From the cell containing the given text, extract its center point as (x, y) coordinate. 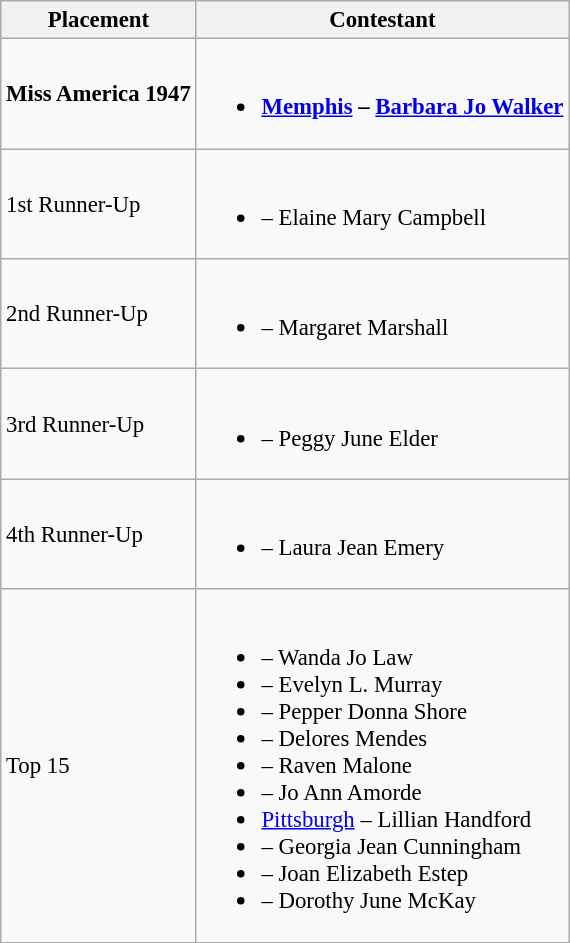
Memphis – Barbara Jo Walker (382, 94)
Top 15 (98, 766)
Placement (98, 20)
4th Runner-Up (98, 534)
1st Runner-Up (98, 204)
Miss America 1947 (98, 94)
– Peggy June Elder (382, 424)
– Laura Jean Emery (382, 534)
Contestant (382, 20)
– Elaine Mary Campbell (382, 204)
– Margaret Marshall (382, 314)
2nd Runner-Up (98, 314)
3rd Runner-Up (98, 424)
